Pinpoint the cell where the given text exists, returning its [x, y] midpoint coordinate. 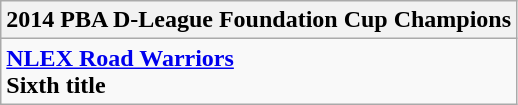
2014 PBA D-League Foundation Cup Champions [259, 20]
NLEX Road Warriors Sixth title [259, 72]
